Search for the cell housing the specified text and yield its [X, Y] center coordinate. 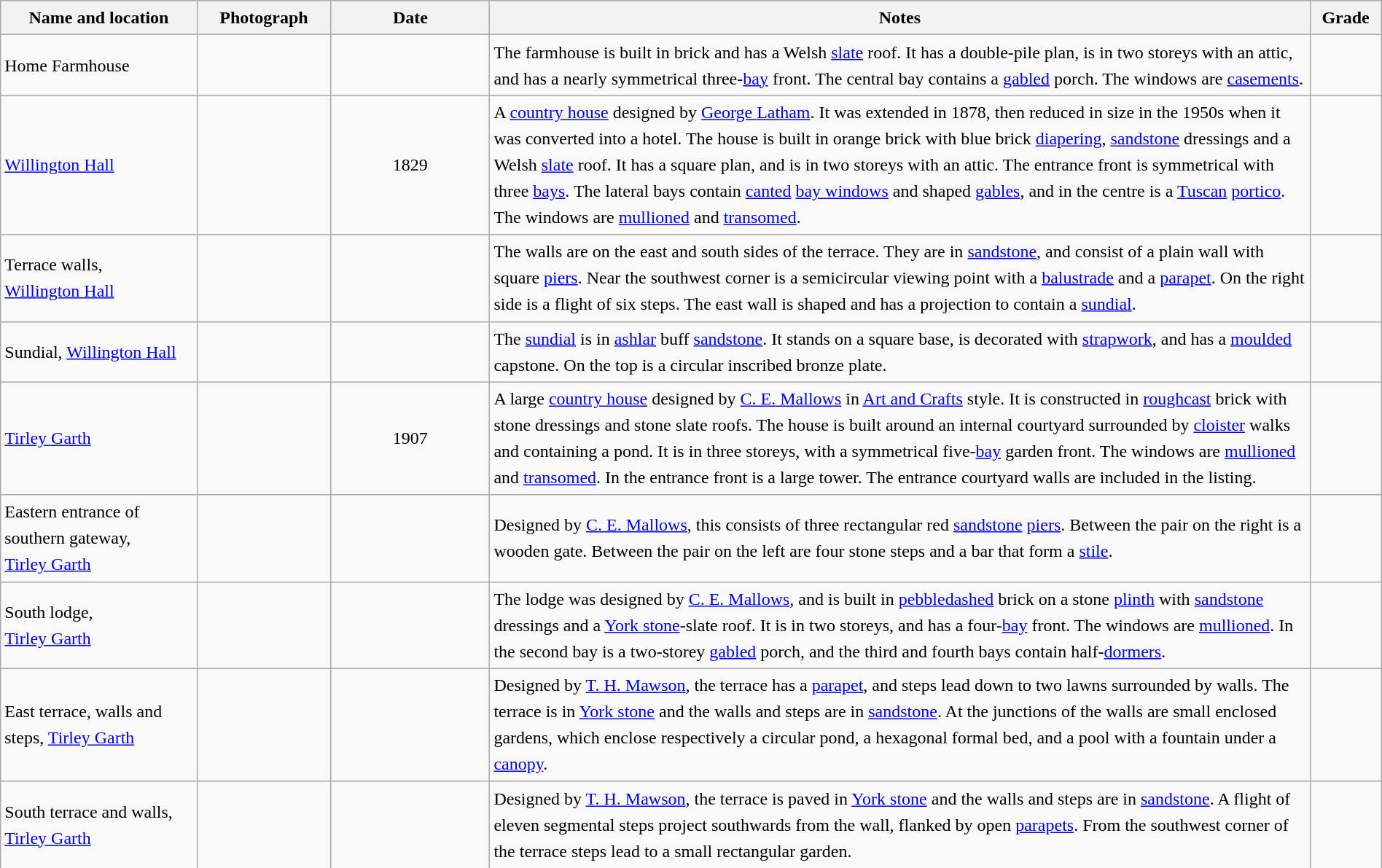
East terrace, walls and steps, Tirley Garth [99, 724]
Sundial, Willington Hall [99, 351]
Notes [899, 17]
Home Farmhouse [99, 66]
Tirley Garth [99, 439]
1907 [410, 439]
Photograph [264, 17]
South terrace and walls,Tirley Garth [99, 825]
South lodge,Tirley Garth [99, 625]
Name and location [99, 17]
1829 [410, 165]
Willington Hall [99, 165]
Eastern entrance of southern gateway,Tirley Garth [99, 538]
Terrace walls,Willington Hall [99, 278]
Grade [1346, 17]
Date [410, 17]
